Scan for the cell matching the given text and deliver its (x, y) coordinate at center. 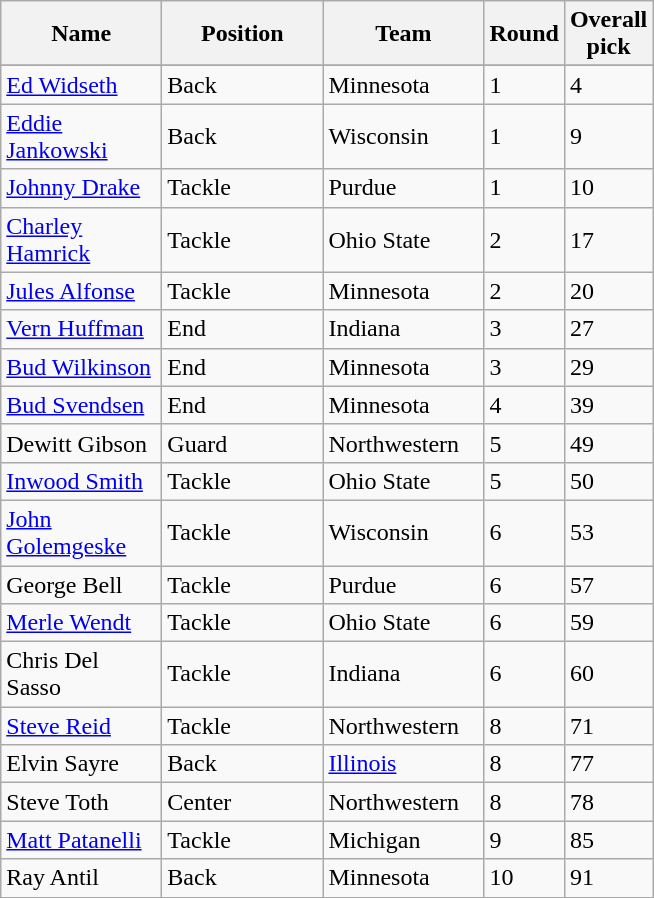
57 (608, 585)
78 (608, 802)
Bud Svendsen (82, 405)
77 (608, 764)
Michigan (404, 840)
Jules Alfonse (82, 291)
71 (608, 726)
Eddie Jankowski (82, 136)
53 (608, 532)
Guard (242, 443)
Bud Wilkinson (82, 367)
Charley Hamrick (82, 240)
Overall pick (608, 34)
59 (608, 623)
17 (608, 240)
39 (608, 405)
Round (524, 34)
Elvin Sayre (82, 764)
20 (608, 291)
Illinois (404, 764)
John Golemgeske (82, 532)
85 (608, 840)
Merle Wendt (82, 623)
Ray Antil (82, 878)
Chris Del Sasso (82, 674)
Matt Patanelli (82, 840)
Position (242, 34)
50 (608, 481)
George Bell (82, 585)
Johnny Drake (82, 188)
60 (608, 674)
49 (608, 443)
Name (82, 34)
Inwood Smith (82, 481)
27 (608, 329)
Steve Toth (82, 802)
Center (242, 802)
Steve Reid (82, 726)
29 (608, 367)
91 (608, 878)
Team (404, 34)
Vern Huffman (82, 329)
Dewitt Gibson (82, 443)
Ed Widseth (82, 85)
